Capture the cell that displays the provided text and extract its (x, y) central coordinate. 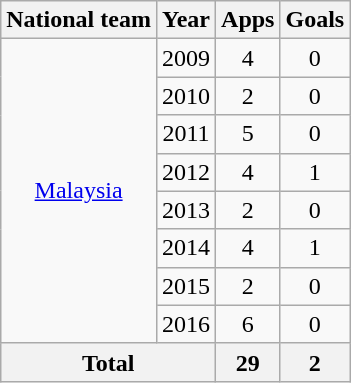
2015 (186, 286)
2009 (186, 58)
2011 (186, 134)
2013 (186, 210)
2012 (186, 172)
29 (248, 362)
Total (108, 362)
6 (248, 324)
Goals (315, 20)
5 (248, 134)
Malaysia (79, 191)
National team (79, 20)
2014 (186, 248)
2016 (186, 324)
Apps (248, 20)
2010 (186, 96)
Year (186, 20)
